Return the [x, y] coordinate for the center point of the cell that contains the specified text.  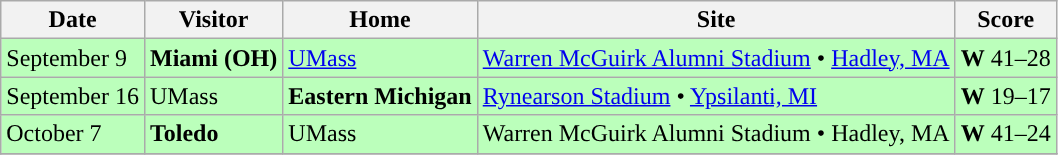
Home [380, 20]
Miami (OH) [213, 58]
September 16 [73, 96]
Score [1006, 20]
September 9 [73, 58]
W 19–17 [1006, 96]
Rynearson Stadium • Ypsilanti, MI [716, 96]
Date [73, 20]
Toledo [213, 134]
Visitor [213, 20]
Site [716, 20]
Eastern Michigan [380, 96]
W 41–24 [1006, 134]
W 41–28 [1006, 58]
October 7 [73, 134]
